Determine the (x, y) coordinate at the center of the cell enclosing the given text.  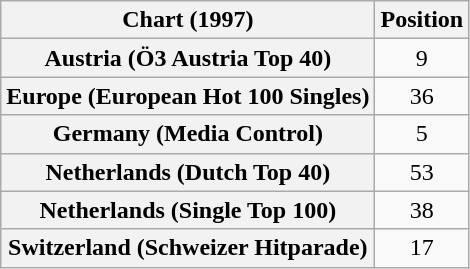
Austria (Ö3 Austria Top 40) (188, 58)
Europe (European Hot 100 Singles) (188, 96)
17 (422, 248)
36 (422, 96)
38 (422, 210)
Switzerland (Schweizer Hitparade) (188, 248)
Netherlands (Single Top 100) (188, 210)
5 (422, 134)
Chart (1997) (188, 20)
9 (422, 58)
Germany (Media Control) (188, 134)
Netherlands (Dutch Top 40) (188, 172)
53 (422, 172)
Position (422, 20)
